Identify which cell holds the provided text, then report its [x, y] central coordinate. 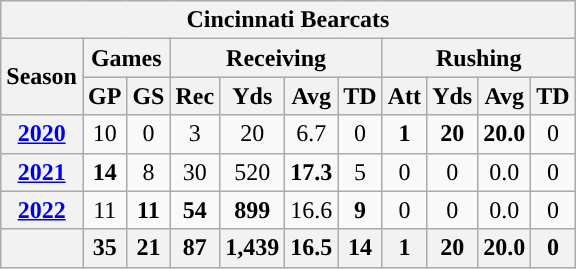
2022 [42, 210]
6.7 [312, 134]
Games [126, 58]
Season [42, 77]
GP [104, 96]
899 [252, 210]
3 [195, 134]
Receiving [276, 58]
Rec [195, 96]
10 [104, 134]
Cincinnati Bearcats [288, 20]
5 [360, 172]
2021 [42, 172]
2020 [42, 134]
16.6 [312, 210]
8 [148, 172]
GS [148, 96]
30 [195, 172]
16.5 [312, 248]
9 [360, 210]
Rushing [478, 58]
1,439 [252, 248]
Att [404, 96]
17.3 [312, 172]
21 [148, 248]
520 [252, 172]
35 [104, 248]
54 [195, 210]
87 [195, 248]
